Return [x, y] of the center of cell containing provided text 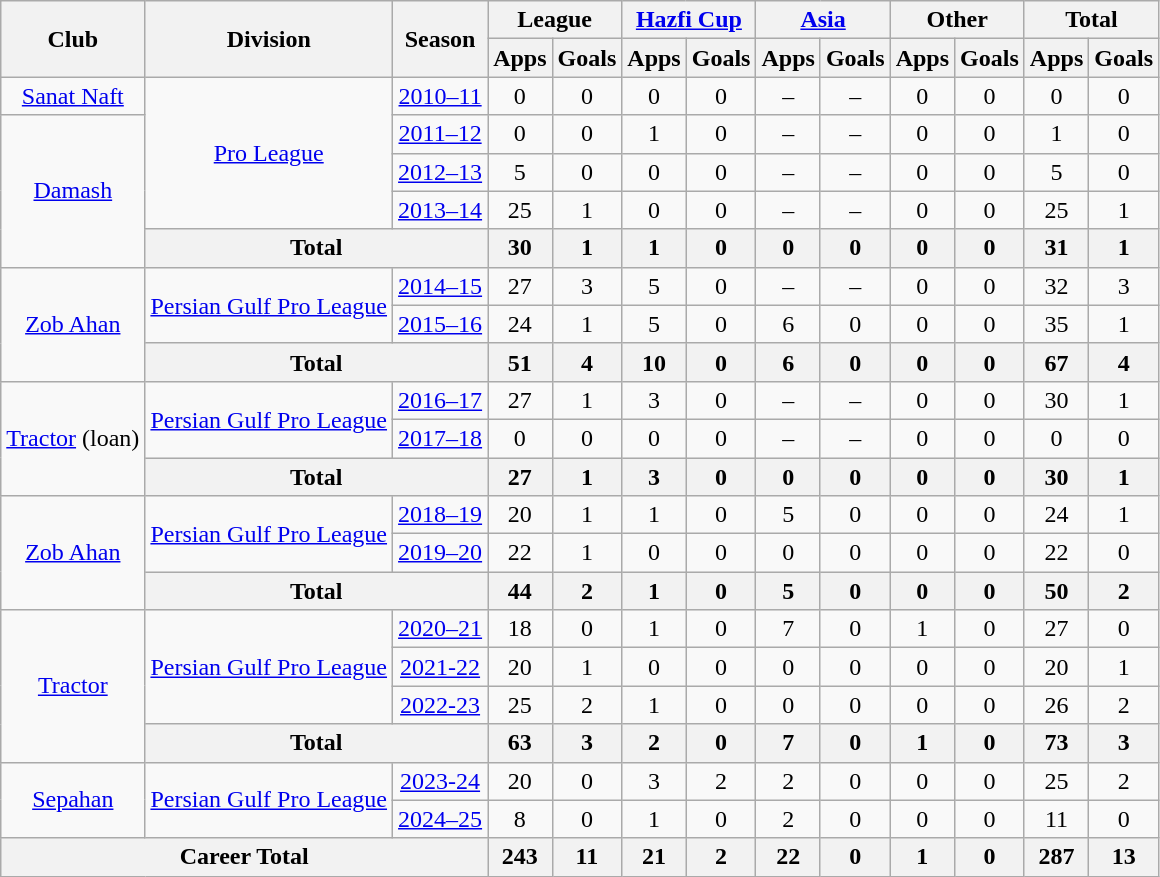
League [555, 20]
73 [1056, 743]
2022-23 [440, 705]
50 [1056, 591]
13 [1124, 857]
35 [1056, 324]
8 [520, 819]
31 [1056, 248]
2018–19 [440, 515]
Hazfi Cup [689, 20]
32 [1056, 286]
2020–21 [440, 629]
2024–25 [440, 819]
26 [1056, 705]
2023-24 [440, 781]
2011–12 [440, 134]
Other [957, 20]
Tractor [73, 686]
2012–13 [440, 172]
2019–20 [440, 553]
287 [1056, 857]
2014–15 [440, 286]
Asia [823, 20]
Sepahan [73, 800]
Season [440, 39]
2013–14 [440, 210]
Sanat Naft [73, 96]
2017–18 [440, 438]
Club [73, 39]
Career Total [244, 857]
18 [520, 629]
51 [520, 362]
Damash [73, 191]
2015–16 [440, 324]
67 [1056, 362]
2010–11 [440, 96]
Pro League [269, 153]
63 [520, 743]
21 [654, 857]
Tractor (loan) [73, 438]
243 [520, 857]
44 [520, 591]
10 [654, 362]
2016–17 [440, 400]
2021-22 [440, 667]
Division [269, 39]
